Return the (x, y) coordinate for the center point of the cell that contains the specified text.  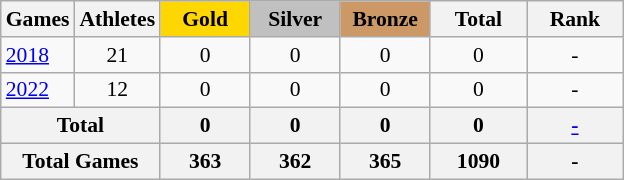
2018 (38, 55)
363 (205, 162)
Athletes (117, 19)
Total Games (80, 162)
2022 (38, 90)
365 (385, 162)
21 (117, 55)
Bronze (385, 19)
1090 (478, 162)
Gold (205, 19)
Rank (576, 19)
Silver (295, 19)
12 (117, 90)
Games (38, 19)
362 (295, 162)
